Locate the cell with the specified text and output its (X, Y) center coordinate. 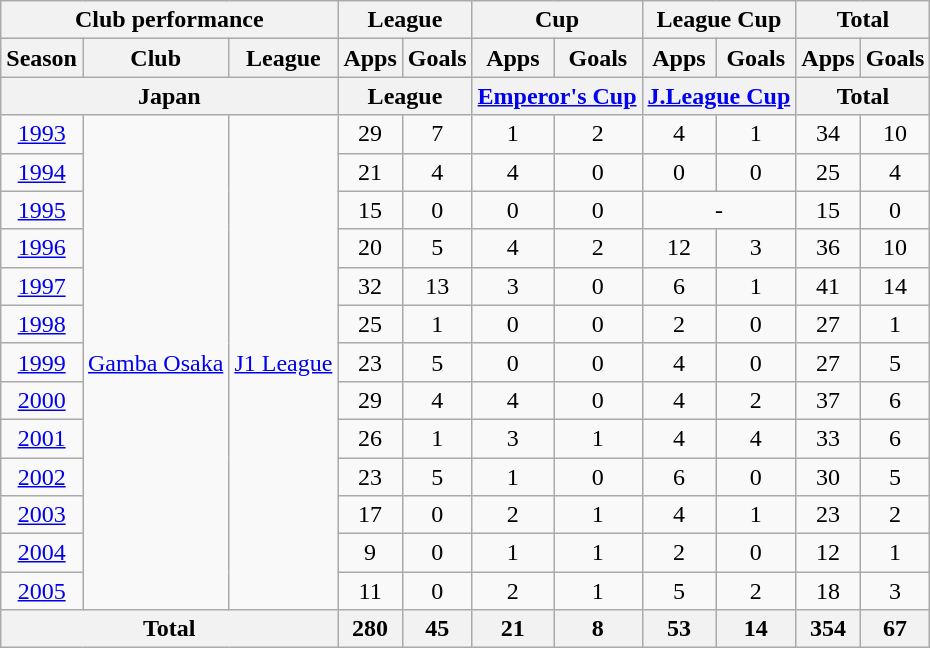
18 (828, 591)
Club (155, 58)
1995 (42, 210)
37 (828, 400)
32 (370, 286)
2003 (42, 515)
1998 (42, 324)
1996 (42, 248)
Club performance (170, 20)
J1 League (284, 362)
30 (828, 477)
Gamba Osaka (155, 362)
1993 (42, 134)
1997 (42, 286)
League Cup (719, 20)
J.League Cup (719, 96)
Japan (170, 96)
Season (42, 58)
2000 (42, 400)
33 (828, 438)
- (719, 210)
7 (437, 134)
1994 (42, 172)
8 (598, 629)
20 (370, 248)
17 (370, 515)
Emperor's Cup (557, 96)
280 (370, 629)
34 (828, 134)
13 (437, 286)
2001 (42, 438)
354 (828, 629)
36 (828, 248)
2005 (42, 591)
67 (895, 629)
26 (370, 438)
2002 (42, 477)
53 (679, 629)
41 (828, 286)
1999 (42, 362)
9 (370, 553)
2004 (42, 553)
45 (437, 629)
11 (370, 591)
Cup (557, 20)
